Identify which cell holds the provided text, then report its (x, y) central coordinate. 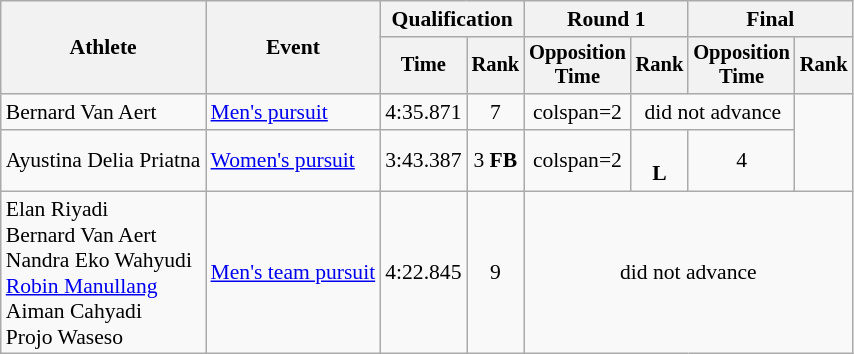
9 (496, 272)
Event (294, 48)
Final (770, 19)
Elan RiyadiBernard Van AertNandra Eko WahyudiRobin ManullangAiman CahyadiProjo Waseso (104, 272)
4:22.845 (423, 272)
7 (496, 112)
Round 1 (606, 19)
Qualification (452, 19)
Men's team pursuit (294, 272)
Men's pursuit (294, 112)
L (660, 160)
Women's pursuit (294, 160)
Ayustina Delia Priatna (104, 160)
Time (423, 66)
Athlete (104, 48)
4:35.871 (423, 112)
Bernard Van Aert (104, 112)
3:43.387 (423, 160)
4 (742, 160)
3 FB (496, 160)
